Determine the [x, y] coordinate at the center of the cell enclosing the given text.  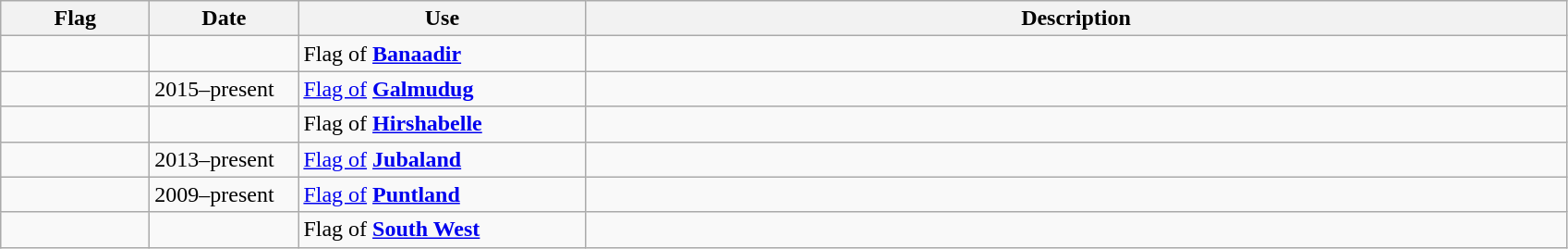
Description [1076, 19]
2009–present [224, 194]
Flag [76, 19]
Date [224, 19]
Flag of Jubaland [442, 159]
Flag of Banaadir [442, 54]
Use [442, 19]
Flag of South West [442, 230]
Flag of Galmudug [442, 89]
Flag of Hirshabelle [442, 124]
2013–present [224, 159]
Flag of Puntland [442, 194]
2015–present [224, 89]
